Determine the (x, y) coordinate at the center of the cell enclosing the given text.  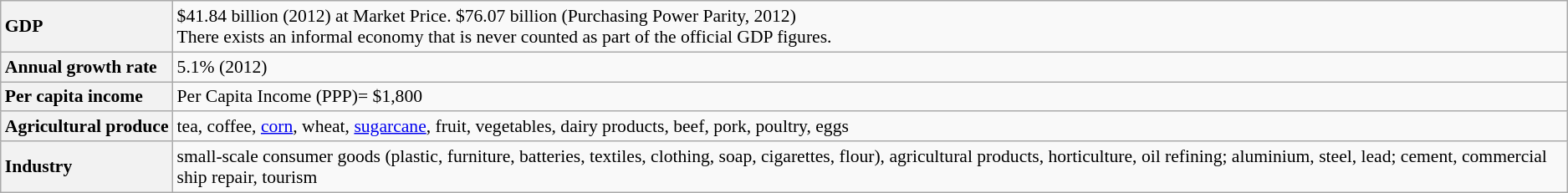
5.1% (2012) (870, 67)
Agricultural produce (87, 127)
Industry (87, 167)
Per Capita Income (PPP)= $1,800 (870, 97)
tea, coffee, corn, wheat, sugarcane, fruit, vegetables, dairy products, beef, pork, poultry, eggs (870, 127)
Per capita income (87, 97)
Annual growth rate (87, 67)
GDP (87, 27)
